Provide the [X, Y] coordinate of the cell's center where the given text is located.  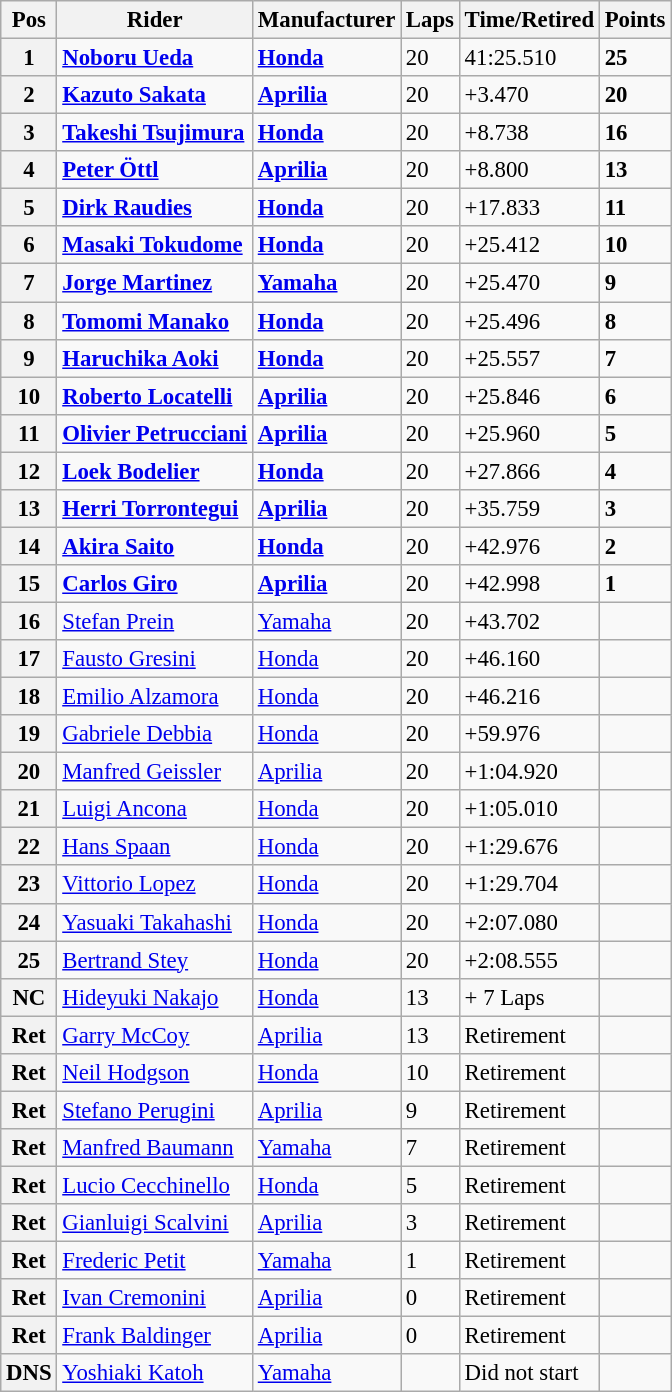
41:25.510 [529, 58]
+1:29.676 [529, 847]
+1:05.010 [529, 809]
22 [29, 847]
Lucio Cecchinello [155, 1185]
+8.738 [529, 133]
+8.800 [529, 170]
Haruchika Aoki [155, 358]
+35.759 [529, 509]
+46.216 [529, 697]
+25.846 [529, 396]
+2:07.080 [529, 922]
+ 7 Laps [529, 997]
Dirk Raudies [155, 208]
Stefano Perugini [155, 1110]
Roberto Locatelli [155, 396]
Olivier Petrucciani [155, 433]
Tomomi Manako [155, 321]
Hideyuki Nakajo [155, 997]
Stefan Prein [155, 621]
Did not start [529, 1373]
+1:29.704 [529, 885]
Bertrand Stey [155, 960]
Frank Baldinger [155, 1336]
+1:04.920 [529, 772]
Noboru Ueda [155, 58]
Fausto Gresini [155, 659]
+25.470 [529, 283]
+42.998 [529, 584]
Jorge Martinez [155, 283]
Time/Retired [529, 20]
21 [29, 809]
Laps [430, 20]
Herri Torrontegui [155, 509]
+25.496 [529, 321]
Manfred Geissler [155, 772]
+27.866 [529, 471]
Gianluigi Scalvini [155, 1223]
Akira Saito [155, 546]
Masaki Tokudome [155, 245]
18 [29, 697]
17 [29, 659]
+59.976 [529, 734]
12 [29, 471]
Vittorio Lopez [155, 885]
Carlos Giro [155, 584]
+17.833 [529, 208]
Loek Bodelier [155, 471]
+42.976 [529, 546]
Hans Spaan [155, 847]
Pos [29, 20]
Rider [155, 20]
+25.960 [529, 433]
Kazuto Sakata [155, 95]
+25.412 [529, 245]
Manufacturer [326, 20]
Points [634, 20]
Yasuaki Takahashi [155, 922]
24 [29, 922]
Luigi Ancona [155, 809]
Emilio Alzamora [155, 697]
19 [29, 734]
23 [29, 885]
NC [29, 997]
Neil Hodgson [155, 1073]
+3.470 [529, 95]
+46.160 [529, 659]
Garry McCoy [155, 1035]
Takeshi Tsujimura [155, 133]
DNS [29, 1373]
14 [29, 546]
Frederic Petit [155, 1261]
Peter Öttl [155, 170]
Gabriele Debbia [155, 734]
Manfred Baumann [155, 1148]
15 [29, 584]
Ivan Cremonini [155, 1298]
Yoshiaki Katoh [155, 1373]
+25.557 [529, 358]
+2:08.555 [529, 960]
+43.702 [529, 621]
